Provide the (x, y) coordinate of the cell's center where the given text is located.  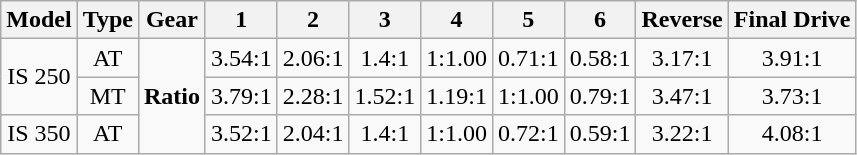
3.91:1 (792, 58)
4.08:1 (792, 134)
1.52:1 (385, 96)
Type (108, 20)
IS 250 (39, 77)
3 (385, 20)
4 (457, 20)
Final Drive (792, 20)
0.71:1 (528, 58)
0.79:1 (600, 96)
0.59:1 (600, 134)
3.47:1 (682, 96)
Gear (172, 20)
0.72:1 (528, 134)
5 (528, 20)
2 (313, 20)
Model (39, 20)
Ratio (172, 96)
3.54:1 (241, 58)
0.58:1 (600, 58)
Reverse (682, 20)
3.73:1 (792, 96)
2.28:1 (313, 96)
2.04:1 (313, 134)
1 (241, 20)
3.79:1 (241, 96)
MT (108, 96)
3.17:1 (682, 58)
1.19:1 (457, 96)
3.22:1 (682, 134)
3.52:1 (241, 134)
2.06:1 (313, 58)
IS 350 (39, 134)
6 (600, 20)
